Extract the [x, y] coordinate from the center of the cell holding the provided text.  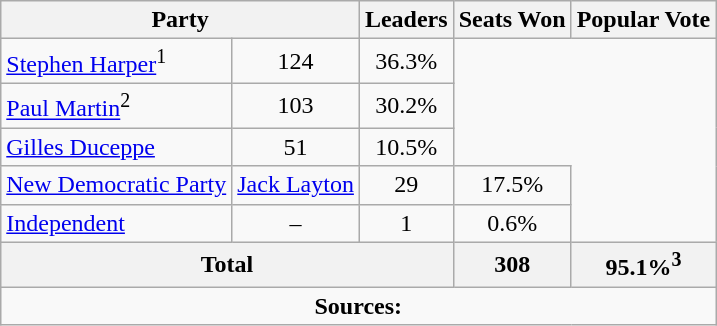
New Democratic Party [116, 185]
30.2% [406, 106]
308 [512, 264]
Popular Vote [644, 20]
51 [296, 147]
Total [227, 264]
124 [296, 62]
Stephen Harper1 [116, 62]
Jack Layton [296, 185]
Sources: [358, 306]
Paul Martin2 [116, 106]
Seats Won [512, 20]
Independent [116, 223]
103 [296, 106]
10.5% [406, 147]
– [296, 223]
29 [406, 185]
Party [180, 20]
Gilles Duceppe [116, 147]
36.3% [406, 62]
95.1%3 [644, 264]
Leaders [406, 20]
1 [406, 223]
17.5% [512, 185]
0.6% [512, 223]
